For the text-containing cell, return its midpoint in [X, Y] coordinate format. 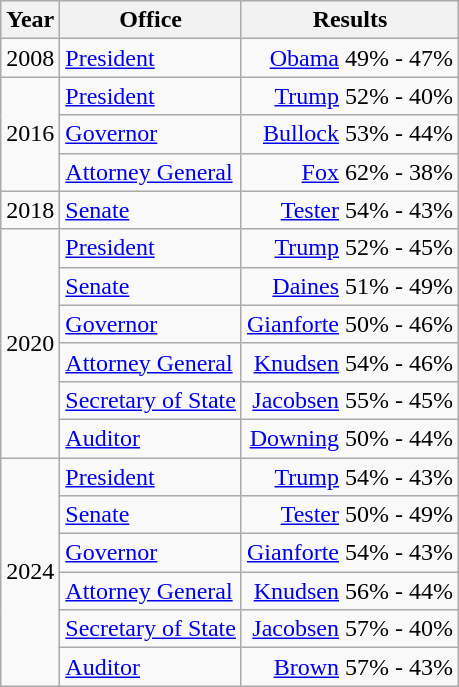
Fox 62% - 38% [350, 172]
Office [151, 20]
Trump 52% - 40% [350, 96]
2024 [30, 572]
Results [350, 20]
Trump 52% - 45% [350, 248]
Year [30, 20]
Tester 50% - 49% [350, 515]
Jacobsen 55% - 45% [350, 400]
Trump 54% - 43% [350, 477]
Knudsen 56% - 44% [350, 591]
2018 [30, 210]
Gianforte 50% - 46% [350, 324]
Downing 50% - 44% [350, 438]
Brown 57% - 43% [350, 667]
2016 [30, 134]
2020 [30, 343]
Jacobsen 57% - 40% [350, 629]
Knudsen 54% - 46% [350, 362]
2008 [30, 58]
Tester 54% - 43% [350, 210]
Gianforte 54% - 43% [350, 553]
Daines 51% - 49% [350, 286]
Bullock 53% - 44% [350, 134]
Obama 49% - 47% [350, 58]
